From the cell containing the given text, extract its center point as [X, Y] coordinate. 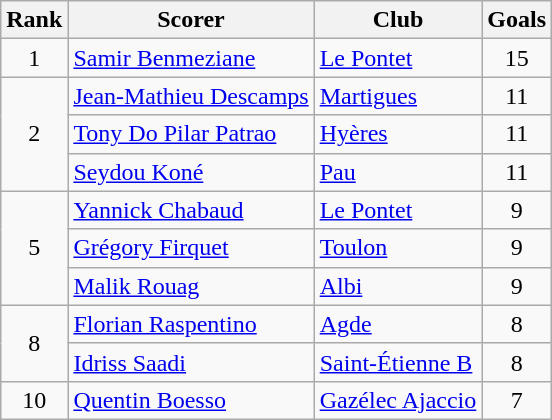
15 [517, 58]
Tony Do Pilar Patrao [191, 134]
Quentin Boesso [191, 400]
Rank [34, 20]
Pau [398, 172]
Agde [398, 324]
Grégory Firquet [191, 248]
7 [517, 400]
Florian Raspentino [191, 324]
Seydou Koné [191, 172]
Toulon [398, 248]
2 [34, 134]
Goals [517, 20]
Malik Rouag [191, 286]
Club [398, 20]
Hyères [398, 134]
Samir Benmeziane [191, 58]
Gazélec Ajaccio [398, 400]
Albi [398, 286]
Martigues [398, 96]
Yannick Chabaud [191, 210]
5 [34, 248]
10 [34, 400]
Jean-Mathieu Descamps [191, 96]
Scorer [191, 20]
Idriss Saadi [191, 362]
Saint-Étienne B [398, 362]
1 [34, 58]
